From the cell containing the given text, extract its center point as (X, Y) coordinate. 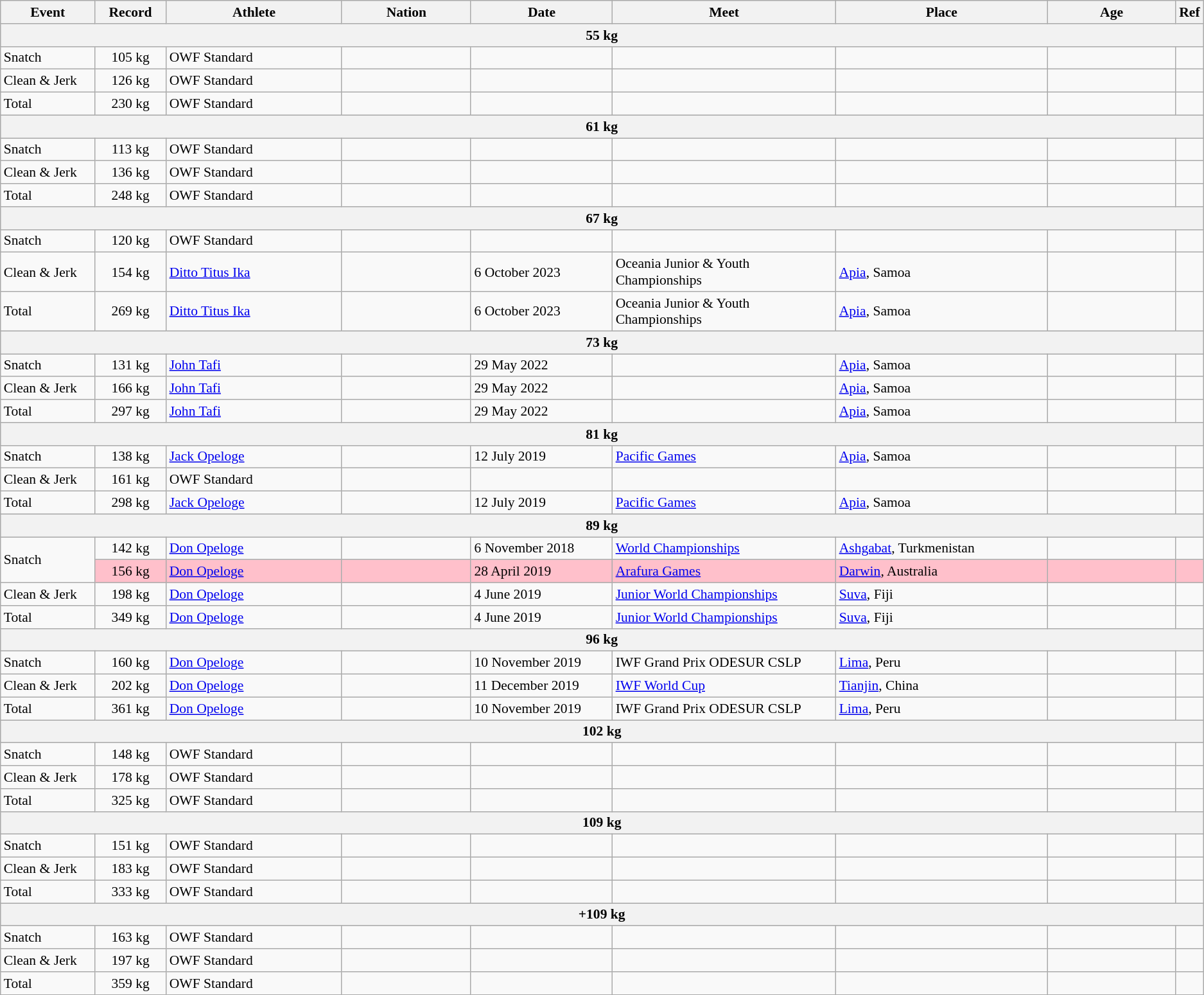
Meet (724, 12)
113 kg (131, 150)
Ref (1189, 12)
269 kg (131, 311)
148 kg (131, 755)
333 kg (131, 892)
61 kg (602, 127)
Place (941, 12)
359 kg (131, 983)
Tianjin, China (941, 686)
102 kg (602, 732)
Darwin, Australia (941, 572)
156 kg (131, 572)
297 kg (131, 411)
202 kg (131, 686)
349 kg (131, 617)
163 kg (131, 938)
Event (48, 12)
109 kg (602, 823)
Nation (406, 12)
105 kg (131, 58)
81 kg (602, 434)
166 kg (131, 389)
28 April 2019 (541, 572)
138 kg (131, 457)
161 kg (131, 480)
89 kg (602, 525)
67 kg (602, 218)
151 kg (131, 846)
154 kg (131, 272)
126 kg (131, 81)
136 kg (131, 173)
131 kg (131, 365)
120 kg (131, 241)
197 kg (131, 960)
178 kg (131, 777)
World Championships (724, 549)
183 kg (131, 869)
IWF World Cup (724, 686)
Arafura Games (724, 572)
160 kg (131, 663)
325 kg (131, 800)
11 December 2019 (541, 686)
198 kg (131, 594)
298 kg (131, 503)
230 kg (131, 104)
361 kg (131, 709)
Record (131, 12)
Athlete (254, 12)
+109 kg (602, 915)
Age (1112, 12)
Date (541, 12)
6 November 2018 (541, 549)
73 kg (602, 342)
248 kg (131, 195)
Ashgabat, Turkmenistan (941, 549)
142 kg (131, 549)
96 kg (602, 640)
55 kg (602, 35)
